Detect which cell encompasses the target text, then output its [X, Y] center coordinate. 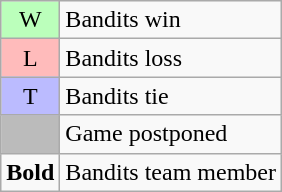
Bandits tie [171, 96]
Bold [30, 172]
Bandits team member [171, 172]
W [30, 20]
T [30, 96]
L [30, 58]
Bandits loss [171, 58]
Bandits win [171, 20]
Game postponed [171, 134]
